Extract the [X, Y] coordinate from the center of the cell holding the provided text.  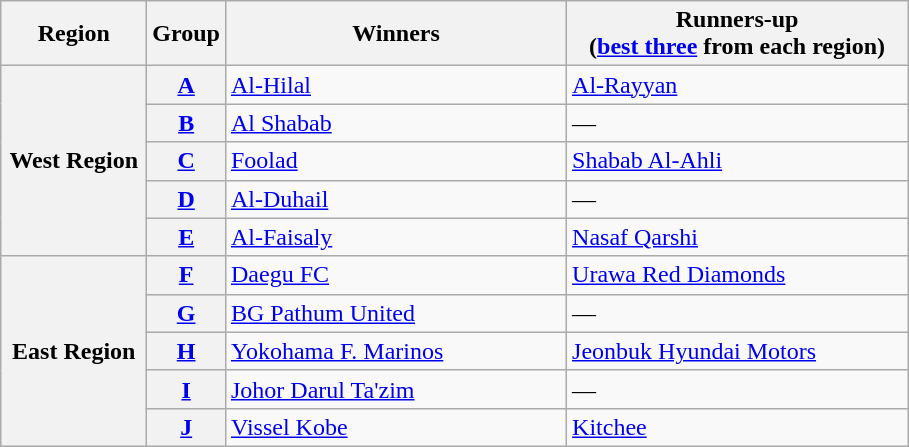
Yokohama F. Marinos [396, 351]
E [186, 237]
Urawa Red Diamonds [738, 275]
I [186, 389]
Jeonbuk Hyundai Motors [738, 351]
Al-Rayyan [738, 85]
J [186, 427]
Runners-up(best three from each region) [738, 34]
G [186, 313]
Foolad [396, 161]
East Region [74, 351]
West Region [74, 161]
D [186, 199]
Daegu FC [396, 275]
Al-Hilal [396, 85]
Region [74, 34]
Al-Faisaly [396, 237]
Al-Duhail [396, 199]
Winners [396, 34]
C [186, 161]
Johor Darul Ta'zim [396, 389]
Nasaf Qarshi [738, 237]
BG Pathum United [396, 313]
H [186, 351]
Kitchee [738, 427]
Vissel Kobe [396, 427]
Shabab Al-Ahli [738, 161]
B [186, 123]
Group [186, 34]
F [186, 275]
A [186, 85]
Al Shabab [396, 123]
